Detect which cell encompasses the target text, then output its [X, Y] center coordinate. 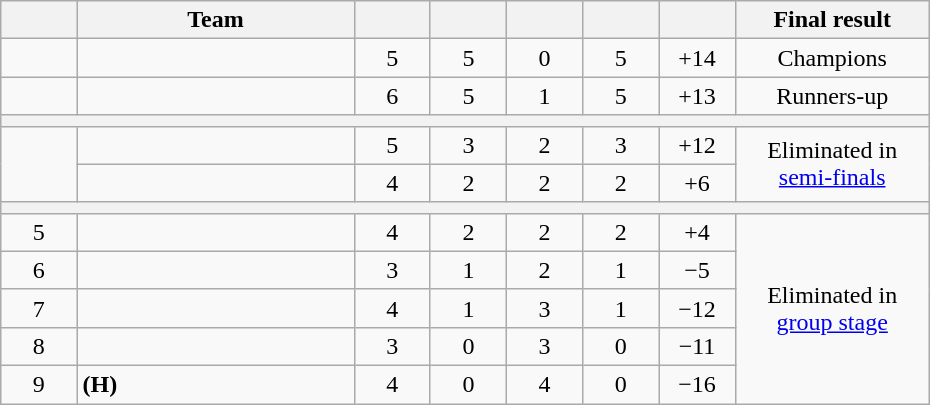
+14 [697, 58]
−16 [697, 384]
8 [39, 346]
Champions [832, 58]
Eliminated in semi-finals [832, 164]
Team [216, 20]
−12 [697, 308]
+4 [697, 232]
+13 [697, 96]
9 [39, 384]
Final result [832, 20]
Runners-up [832, 96]
+6 [697, 183]
−11 [697, 346]
Eliminated in group stage [832, 308]
+12 [697, 145]
(H) [216, 384]
7 [39, 308]
−5 [697, 270]
